Capture the cell that displays the provided text and extract its (x, y) central coordinate. 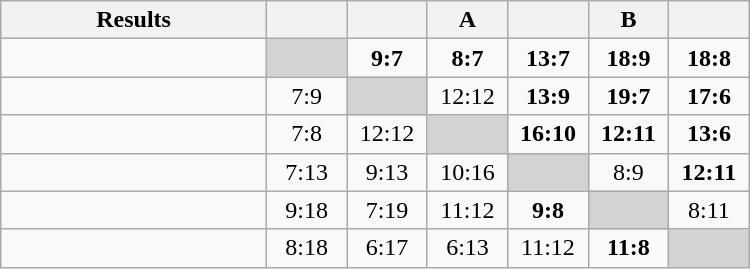
6:13 (467, 248)
11:8 (628, 248)
A (467, 20)
13:9 (548, 96)
13:6 (710, 134)
19:7 (628, 96)
8:9 (628, 172)
18:8 (710, 58)
18:9 (628, 58)
8:11 (710, 210)
9:18 (306, 210)
16:10 (548, 134)
9:7 (387, 58)
13:7 (548, 58)
7:9 (306, 96)
7:19 (387, 210)
10:16 (467, 172)
6:17 (387, 248)
17:6 (710, 96)
8:7 (467, 58)
8:18 (306, 248)
B (628, 20)
Results (134, 20)
7:8 (306, 134)
7:13 (306, 172)
9:8 (548, 210)
9:13 (387, 172)
